Determine the (x, y) coordinate at the center of the cell enclosing the given text.  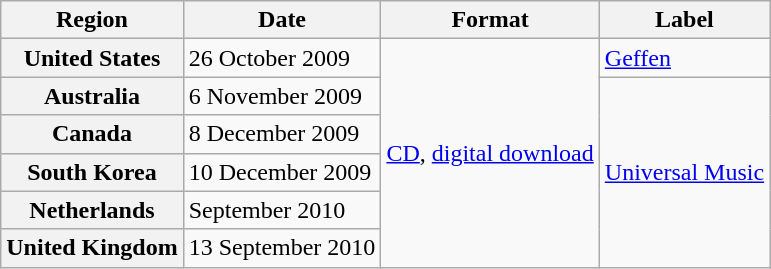
CD, digital download (490, 153)
26 October 2009 (282, 58)
Format (490, 20)
September 2010 (282, 210)
6 November 2009 (282, 96)
United Kingdom (92, 248)
Netherlands (92, 210)
10 December 2009 (282, 172)
Label (684, 20)
8 December 2009 (282, 134)
Canada (92, 134)
Australia (92, 96)
13 September 2010 (282, 248)
United States (92, 58)
Universal Music (684, 172)
Region (92, 20)
Geffen (684, 58)
South Korea (92, 172)
Date (282, 20)
